Detect which cell encompasses the target text, then output its [X, Y] center coordinate. 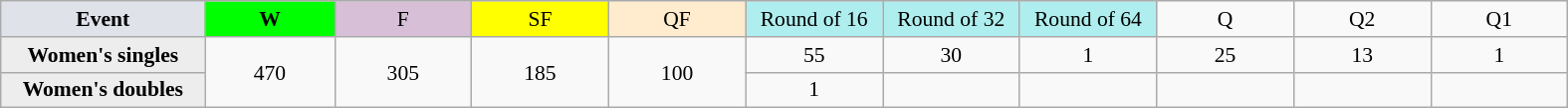
100 [677, 72]
Round of 32 [951, 19]
55 [814, 55]
13 [1362, 55]
Women's singles [104, 55]
W [270, 19]
QF [677, 19]
Women's doubles [104, 90]
30 [951, 55]
Event [104, 19]
185 [541, 72]
Round of 64 [1088, 19]
25 [1226, 55]
F [403, 19]
470 [270, 72]
Q1 [1499, 19]
305 [403, 72]
Q [1226, 19]
Round of 16 [814, 19]
Q2 [1362, 19]
SF [541, 19]
